Extract the [X, Y] coordinate from the center of the cell holding the provided text.  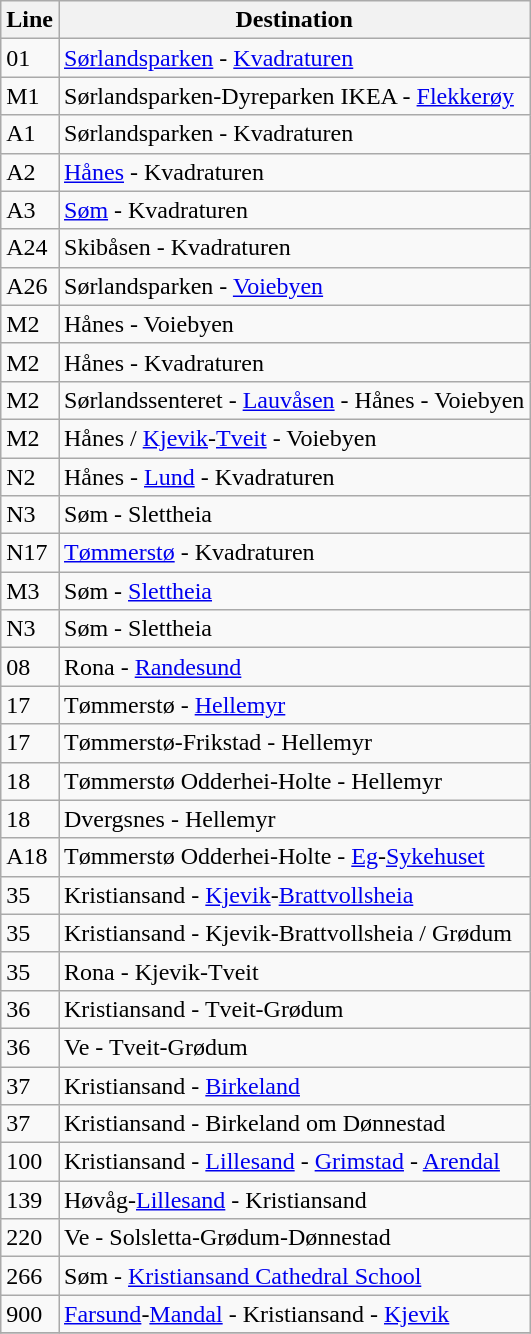
Tømmerstø Odderhei-Holte - Hellemyr [294, 781]
08 [30, 667]
Sørlandsparken-Dyreparken IKEA - Flekkerøy [294, 96]
Sørlandsparken - Voiebyen [294, 286]
Ve - Tveit-Grødum [294, 1047]
Kristiansand - Kjevik-Brattvollsheia [294, 895]
Tømmerstø - Hellemyr [294, 705]
Kristiansand - Kjevik-Brattvollsheia / Grødum [294, 933]
A3 [30, 210]
Kristiansand - Tveit-Grødum [294, 1009]
Hånes - Voiebyen [294, 324]
139 [30, 1200]
Kristiansand - Birkeland [294, 1085]
Ve - Solsletta-Grødum-Dønnestad [294, 1238]
Kristiansand - Lillesand - Grimstad - Arendal [294, 1162]
A24 [30, 248]
Kristiansand - Birkeland om Dønnestad [294, 1124]
Farsund-Mandal - Kristiansand - Kjevik [294, 1314]
100 [30, 1162]
Line [30, 20]
A26 [30, 286]
900 [30, 1314]
A2 [30, 172]
220 [30, 1238]
Skibåsen - Kvadraturen [294, 248]
Dvergsnes - Hellemyr [294, 819]
Hånes / Kjevik-Tveit - Voiebyen [294, 438]
N2 [30, 477]
N17 [30, 553]
Søm - Kristiansand Cathedral School [294, 1276]
Hånes - Lund - Kvadraturen [294, 477]
M1 [30, 96]
Sørlandssenteret - Lauvåsen - Hånes - Voiebyen [294, 400]
Tømmerstø Odderhei-Holte - Eg-Sykehuset [294, 857]
Rona - Kjevik-Tveit [294, 971]
A1 [30, 134]
Destination [294, 20]
M3 [30, 591]
01 [30, 58]
Rona - Randesund [294, 667]
A18 [30, 857]
Tømmerstø - Kvadraturen [294, 553]
Tømmerstø-Frikstad - Hellemyr [294, 743]
Høvåg-Lillesand - Kristiansand [294, 1200]
266 [30, 1276]
Søm - Kvadraturen [294, 210]
